Return [x, y] of the center of cell containing provided text 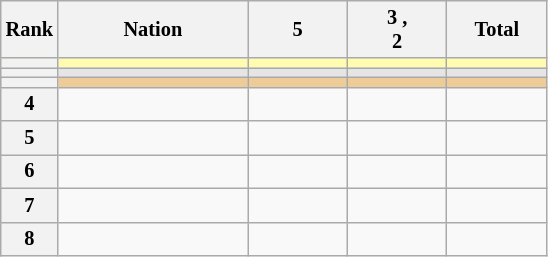
8 [30, 239]
6 [30, 171]
7 [30, 205]
3 ,2 [397, 29]
Nation [153, 29]
4 [30, 104]
Total [497, 29]
Rank [30, 29]
